Find where the given text appears and provide that cell's center as (x, y) coordinate. 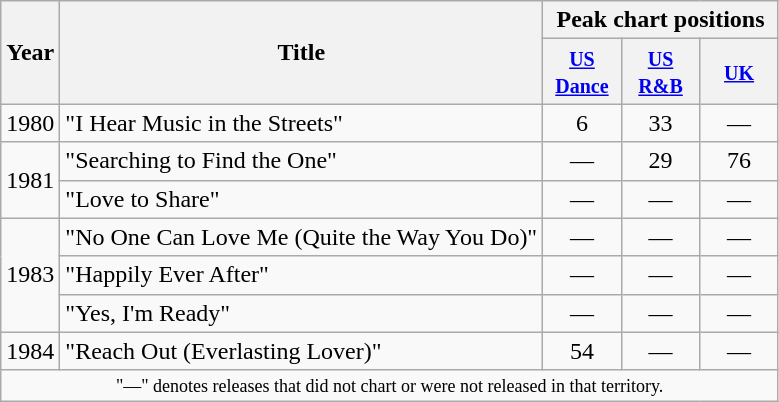
Peak chart positions (661, 20)
54 (582, 351)
"Searching to Find the One" (302, 161)
33 (660, 123)
"Yes, I'm Ready" (302, 313)
29 (660, 161)
US R&B (660, 72)
Year (30, 52)
― (740, 123)
"Reach Out (Everlasting Lover)" (302, 351)
US Dance (582, 72)
"—" denotes releases that did not chart or were not released in that territory. (390, 386)
1980 (30, 123)
"Love to Share" (302, 199)
1983 (30, 275)
Title (302, 52)
76 (740, 161)
1984 (30, 351)
UK (740, 72)
"I Hear Music in the Streets" (302, 123)
6 (582, 123)
"Happily Ever After" (302, 275)
1981 (30, 180)
"No One Can Love Me (Quite the Way You Do)" (302, 237)
